For the text-containing cell, return its midpoint in (X, Y) coordinate format. 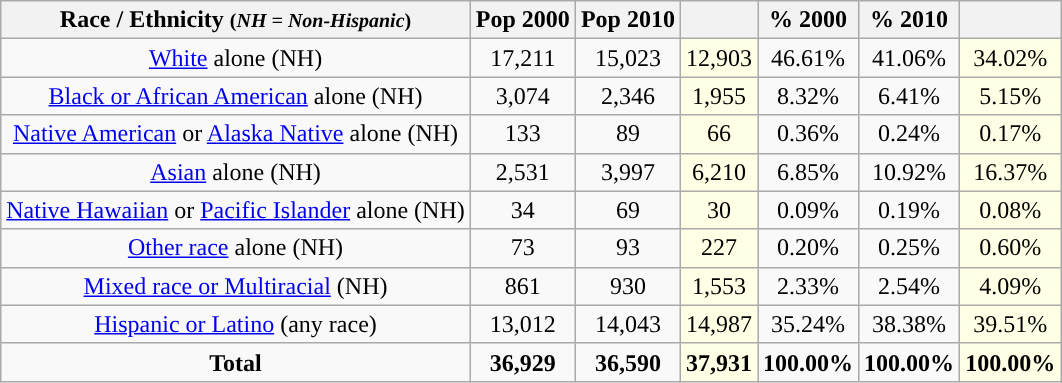
16.37% (1010, 172)
% 2000 (808, 20)
0.19% (910, 210)
10.92% (910, 172)
0.24% (910, 134)
Race / Ethnicity (NH = Non-Hispanic) (236, 20)
46.61% (808, 58)
38.38% (910, 324)
36,929 (522, 362)
0.20% (808, 248)
69 (628, 210)
15,023 (628, 58)
133 (522, 134)
930 (628, 286)
2.54% (910, 286)
4.09% (1010, 286)
5.15% (1010, 96)
6,210 (718, 172)
34 (522, 210)
Other race alone (NH) (236, 248)
Pop 2000 (522, 20)
36,590 (628, 362)
Native Hawaiian or Pacific Islander alone (NH) (236, 210)
73 (522, 248)
0.08% (1010, 210)
66 (718, 134)
30 (718, 210)
0.09% (808, 210)
Pop 2010 (628, 20)
227 (718, 248)
12,903 (718, 58)
3,997 (628, 172)
17,211 (522, 58)
14,043 (628, 324)
White alone (NH) (236, 58)
37,931 (718, 362)
0.36% (808, 134)
Mixed race or Multiracial (NH) (236, 286)
2.33% (808, 286)
34.02% (1010, 58)
861 (522, 286)
0.17% (1010, 134)
14,987 (718, 324)
Native American or Alaska Native alone (NH) (236, 134)
8.32% (808, 96)
3,074 (522, 96)
Total (236, 362)
1,955 (718, 96)
93 (628, 248)
35.24% (808, 324)
6.85% (808, 172)
2,346 (628, 96)
Black or African American alone (NH) (236, 96)
0.60% (1010, 248)
0.25% (910, 248)
% 2010 (910, 20)
2,531 (522, 172)
89 (628, 134)
1,553 (718, 286)
Asian alone (NH) (236, 172)
6.41% (910, 96)
13,012 (522, 324)
39.51% (1010, 324)
Hispanic or Latino (any race) (236, 324)
41.06% (910, 58)
